From the cell containing the given text, extract its center point as (x, y) coordinate. 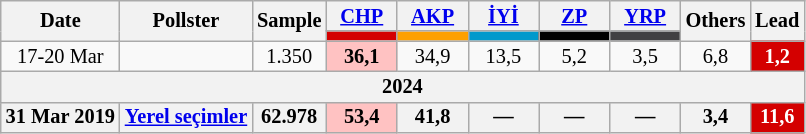
CHP (362, 16)
62.978 (289, 118)
Others (716, 20)
3,4 (716, 118)
13,5 (504, 56)
11,6 (777, 118)
17-20 Mar (60, 56)
YRP (646, 16)
1.350 (289, 56)
2024 (402, 86)
AKP (432, 16)
34,9 (432, 56)
Lead (777, 20)
ZP (574, 16)
5,2 (574, 56)
Date (60, 20)
Sample (289, 20)
53,4 (362, 118)
Yerel seçimler (186, 118)
36,1 (362, 56)
Pollster (186, 20)
3,5 (646, 56)
41,8 (432, 118)
İYİ (504, 16)
6,8 (716, 56)
1,2 (777, 56)
31 Mar 2019 (60, 118)
